Provide the (X, Y) coordinate of the cell's center where the given text is located.  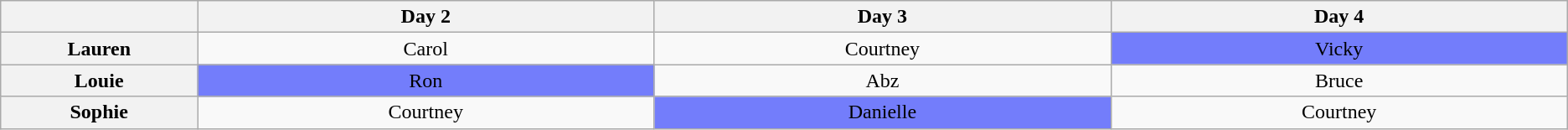
Louie (99, 81)
Lauren (99, 49)
Day 2 (426, 17)
Day 4 (1338, 17)
Sophie (99, 112)
Vicky (1338, 49)
Ron (426, 81)
Danielle (883, 112)
Day 3 (883, 17)
Abz (883, 81)
Bruce (1338, 81)
Carol (426, 49)
